From the cell containing the given text, extract its center point as (X, Y) coordinate. 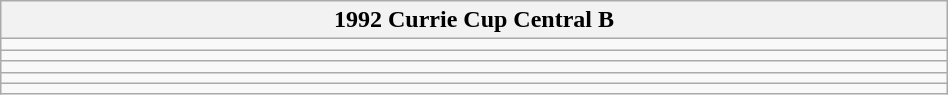
1992 Currie Cup Central B (474, 20)
